Scan for the cell matching the given text and deliver its (x, y) coordinate at center. 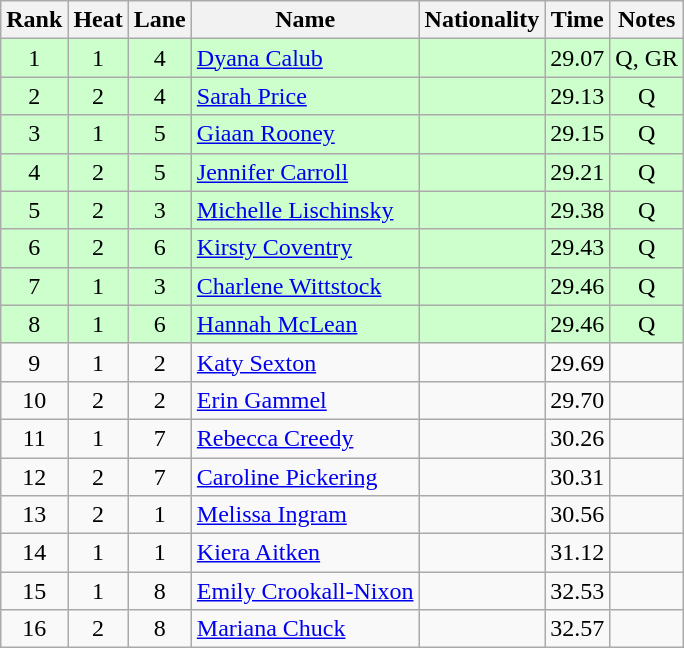
31.12 (578, 553)
Dyana Calub (305, 58)
Giaan Rooney (305, 134)
30.31 (578, 477)
Katy Sexton (305, 362)
Lane (160, 20)
Jennifer Carroll (305, 172)
29.38 (578, 210)
Erin Gammel (305, 400)
32.53 (578, 591)
29.43 (578, 248)
Time (578, 20)
29.07 (578, 58)
Rank (34, 20)
Mariana Chuck (305, 629)
Nationality (482, 20)
32.57 (578, 629)
Notes (647, 20)
13 (34, 515)
Q, GR (647, 58)
Charlene Wittstock (305, 286)
Emily Crookall-Nixon (305, 591)
Hannah McLean (305, 324)
9 (34, 362)
Kirsty Coventry (305, 248)
Melissa Ingram (305, 515)
Rebecca Creedy (305, 438)
29.15 (578, 134)
29.69 (578, 362)
Caroline Pickering (305, 477)
29.13 (578, 96)
29.21 (578, 172)
12 (34, 477)
Kiera Aitken (305, 553)
14 (34, 553)
30.26 (578, 438)
Name (305, 20)
Michelle Lischinsky (305, 210)
16 (34, 629)
Heat (98, 20)
15 (34, 591)
11 (34, 438)
30.56 (578, 515)
10 (34, 400)
29.70 (578, 400)
Sarah Price (305, 96)
